Locate the cell with the specified text and output its (X, Y) center coordinate. 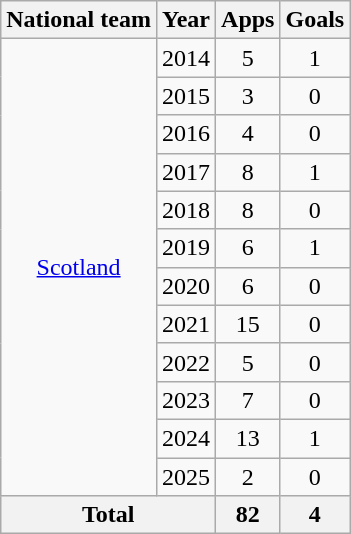
2025 (186, 477)
3 (248, 96)
2021 (186, 324)
Year (186, 20)
Apps (248, 20)
82 (248, 515)
National team (79, 20)
13 (248, 438)
Scotland (79, 268)
2015 (186, 96)
2023 (186, 400)
Total (108, 515)
2 (248, 477)
2019 (186, 248)
2018 (186, 210)
2022 (186, 362)
2016 (186, 134)
Goals (315, 20)
2014 (186, 58)
2017 (186, 172)
2024 (186, 438)
15 (248, 324)
7 (248, 400)
2020 (186, 286)
